Output the [x, y] coordinate of the center of the cell containing the given text.  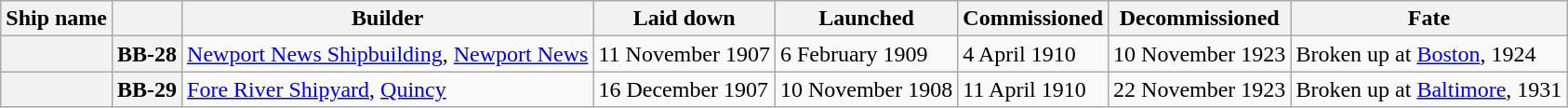
Builder [388, 19]
Broken up at Boston, 1924 [1428, 54]
Decommissioned [1200, 19]
16 December 1907 [684, 89]
10 November 1923 [1200, 54]
BB-28 [147, 54]
Newport News Shipbuilding, Newport News [388, 54]
Fore River Shipyard, Quincy [388, 89]
Broken up at Baltimore, 1931 [1428, 89]
4 April 1910 [1033, 54]
22 November 1923 [1200, 89]
Launched [866, 19]
11 November 1907 [684, 54]
Commissioned [1033, 19]
Fate [1428, 19]
BB-29 [147, 89]
Laid down [684, 19]
10 November 1908 [866, 89]
11 April 1910 [1033, 89]
Ship name [57, 19]
6 February 1909 [866, 54]
